Return [X, Y] of the center of cell containing provided text 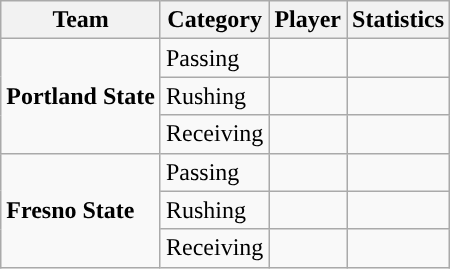
Portland State [81, 96]
Player [308, 20]
Category [214, 20]
Team [81, 20]
Fresno State [81, 210]
Statistics [398, 20]
